Provide the (x, y) coordinate of the cell's center where the given text is located.  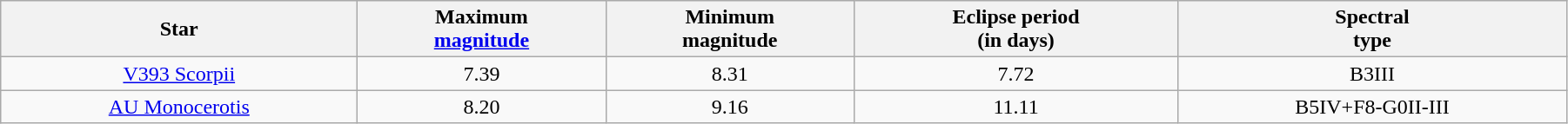
V393 Scorpii (179, 74)
AU Monocerotis (179, 107)
11.11 (1015, 107)
Eclipse period(in days) (1015, 29)
9.16 (729, 107)
8.20 (482, 107)
Spectraltype (1373, 29)
Star (179, 29)
Minimummagnitude (729, 29)
7.39 (482, 74)
8.31 (729, 74)
Maximummagnitude (482, 29)
7.72 (1015, 74)
B5IV+F8-G0II-III (1373, 107)
B3III (1373, 74)
